Extract the (x, y) coordinate from the center of the cell holding the provided text.  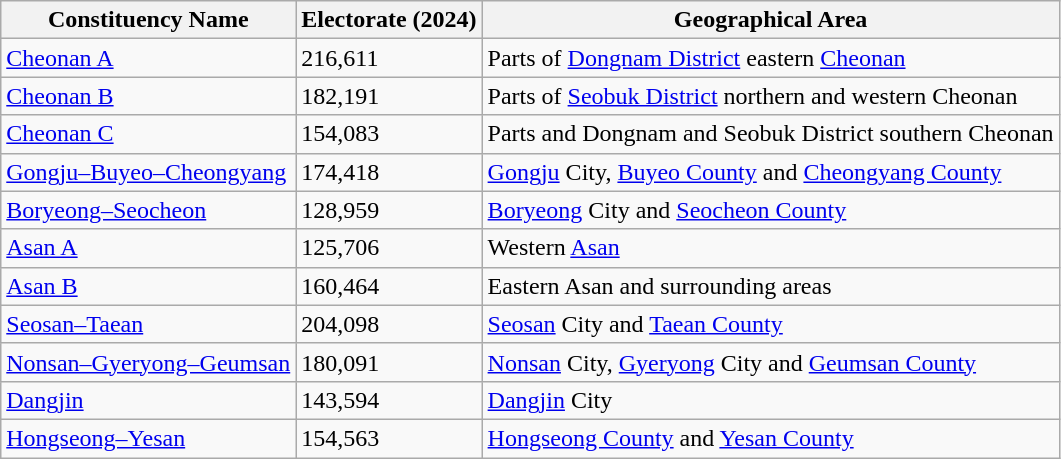
Dangjin (148, 400)
Asan B (148, 286)
160,464 (389, 286)
154,083 (389, 134)
Hongseong–Yesan (148, 438)
Eastern Asan and surrounding areas (770, 286)
143,594 (389, 400)
Constituency Name (148, 20)
Electorate (2024) (389, 20)
174,418 (389, 172)
128,959 (389, 210)
Parts of Dongnam District eastern Cheonan (770, 58)
Hongseong County and Yesan County (770, 438)
Gongju–Buyeo–Cheongyang (148, 172)
154,563 (389, 438)
Boryeong City and Seocheon County (770, 210)
Cheonan C (148, 134)
180,091 (389, 362)
Seosan–Taean (148, 324)
204,098 (389, 324)
Boryeong–Seocheon (148, 210)
Dangjin City (770, 400)
Parts of Seobuk District northern and western Cheonan (770, 96)
125,706 (389, 248)
Cheonan A (148, 58)
216,611 (389, 58)
Western Asan (770, 248)
Parts and Dongnam and Seobuk District southern Cheonan (770, 134)
Gongju City, Buyeo County and Cheongyang County (770, 172)
Nonsan–Gyeryong–Geumsan (148, 362)
Nonsan City, Gyeryong City and Geumsan County (770, 362)
Seosan City and Taean County (770, 324)
Asan A (148, 248)
Cheonan B (148, 96)
Geographical Area (770, 20)
182,191 (389, 96)
